Identify which cell holds the provided text, then report its (X, Y) central coordinate. 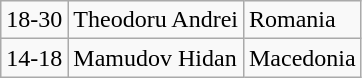
Mamudov Hidan (156, 58)
Romania (302, 20)
Theodoru Andrei (156, 20)
18-30 (34, 20)
Macedonia (302, 58)
14-18 (34, 58)
